From the cell containing the given text, extract its center point as [x, y] coordinate. 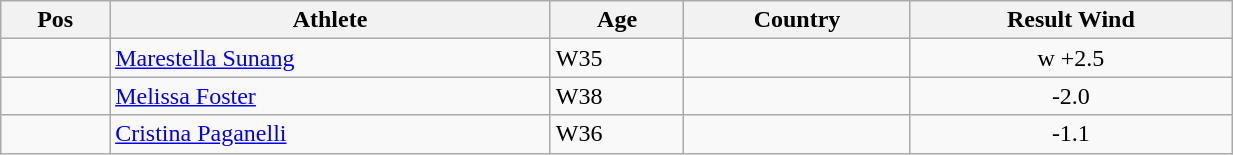
Melissa Foster [330, 96]
Marestella Sunang [330, 58]
Cristina Paganelli [330, 134]
Result Wind [1071, 20]
W36 [617, 134]
W35 [617, 58]
Age [617, 20]
Athlete [330, 20]
W38 [617, 96]
-1.1 [1071, 134]
Country [797, 20]
w +2.5 [1071, 58]
Pos [56, 20]
-2.0 [1071, 96]
